Return the [x, y] coordinate for the center point of the cell that contains the specified text.  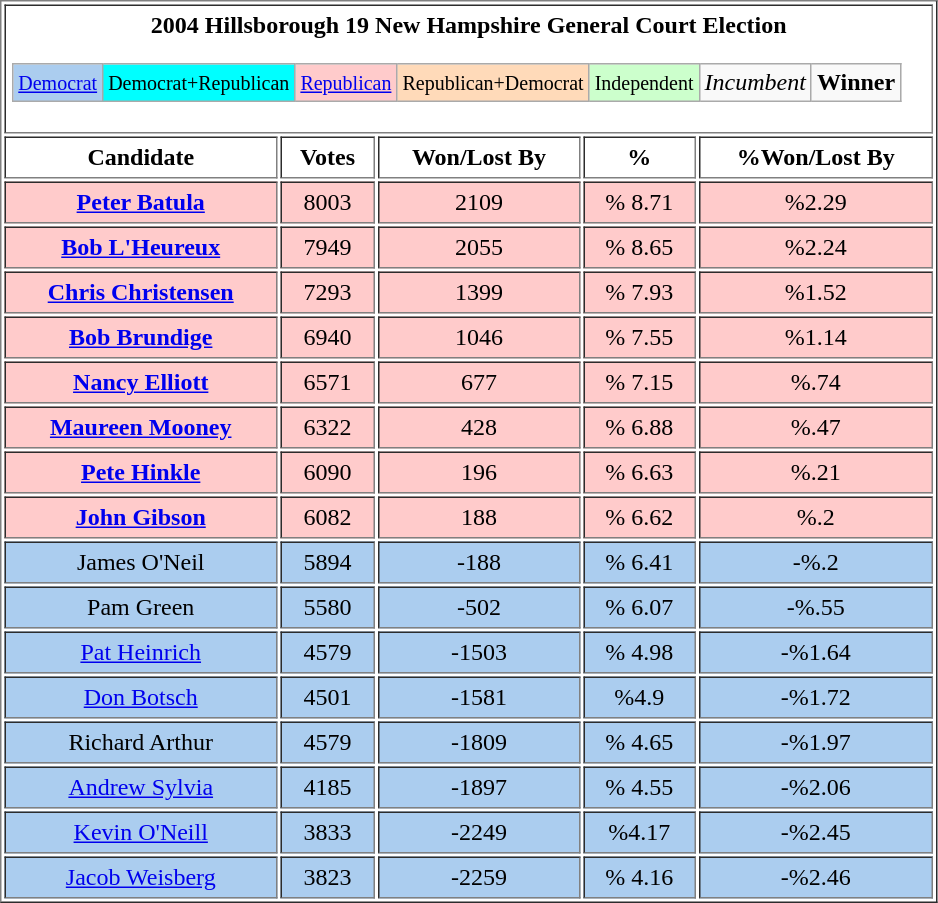
Don Botsch [140, 698]
-1581 [479, 698]
7293 [328, 293]
6940 [328, 338]
Winner [856, 83]
-%1.72 [816, 698]
188 [479, 518]
4501 [328, 698]
Republican+Democrat [493, 83]
-%2.46 [816, 878]
1046 [479, 338]
3823 [328, 878]
196 [479, 473]
5894 [328, 563]
Nancy Elliott [140, 383]
-1897 [479, 788]
-%1.64 [816, 653]
2004 Hillsborough 19 New Hampshire General Court Election Democrat Democrat+Republican Republican Republican+Democrat Independent Incumbent Winner [468, 69]
Incumbent [755, 83]
%.47 [816, 428]
Richard Arthur [140, 743]
%Won/Lost By [816, 158]
-%.2 [816, 563]
-188 [479, 563]
Pat Heinrich [140, 653]
Republican [346, 83]
8003 [328, 203]
Votes [328, 158]
Democrat [58, 83]
% 8.71 [639, 203]
-%2.06 [816, 788]
Jacob Weisberg [140, 878]
7949 [328, 248]
% 6.07 [639, 608]
%2.24 [816, 248]
6571 [328, 383]
Won/Lost By [479, 158]
Democrat+Republican [199, 83]
Maureen Mooney [140, 428]
Pam Green [140, 608]
%.2 [816, 518]
5580 [328, 608]
%4.9 [639, 698]
-1809 [479, 743]
-502 [479, 608]
428 [479, 428]
%1.52 [816, 293]
-%.55 [816, 608]
% 4.98 [639, 653]
6082 [328, 518]
3833 [328, 833]
Peter Batula [140, 203]
Andrew Sylvia [140, 788]
Bob L'Heureux [140, 248]
% 6.88 [639, 428]
6090 [328, 473]
% 7.93 [639, 293]
-%1.97 [816, 743]
%4.17 [639, 833]
-%2.45 [816, 833]
%.74 [816, 383]
% [639, 158]
Bob Brundige [140, 338]
1399 [479, 293]
% 4.65 [639, 743]
Independent [644, 83]
% 6.62 [639, 518]
% 4.16 [639, 878]
%2.29 [816, 203]
Kevin O'Neill [140, 833]
Pete Hinkle [140, 473]
-2249 [479, 833]
6322 [328, 428]
-1503 [479, 653]
% 6.63 [639, 473]
% 4.55 [639, 788]
2109 [479, 203]
%.21 [816, 473]
James O'Neil [140, 563]
Candidate [140, 158]
% 7.15 [639, 383]
677 [479, 383]
John Gibson [140, 518]
2055 [479, 248]
-2259 [479, 878]
Chris Christensen [140, 293]
% 7.55 [639, 338]
% 6.41 [639, 563]
% 8.65 [639, 248]
4185 [328, 788]
%1.14 [816, 338]
